Scan for the cell matching the given text and deliver its (x, y) coordinate at center. 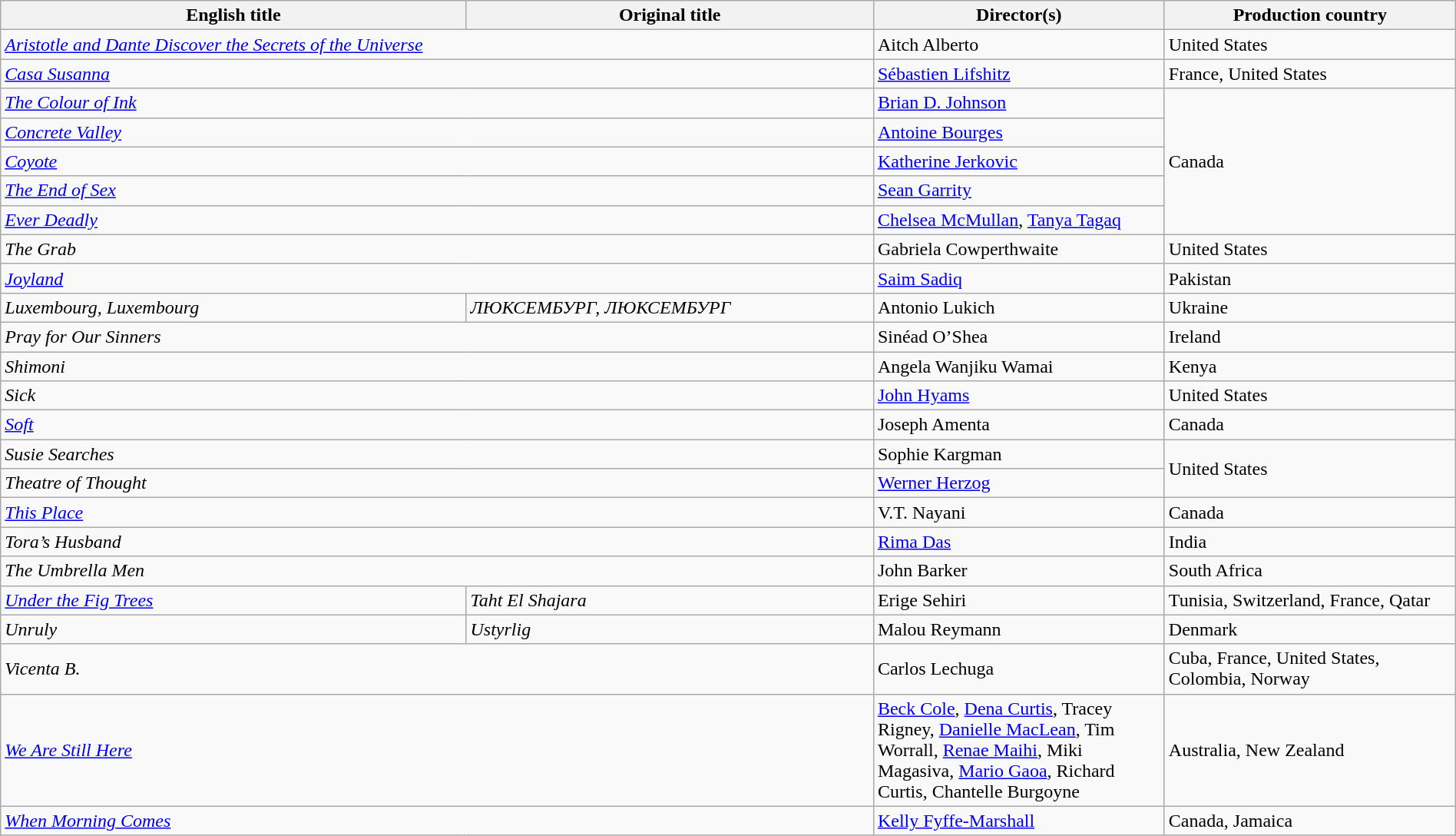
Canada, Jamaica (1310, 821)
Denmark (1310, 629)
Joyland (438, 278)
Cuba, France, United States, Colombia, Norway (1310, 668)
The End of Sex (438, 191)
Pray for Our Sinners (438, 337)
France, United States (1310, 74)
English title (233, 15)
Sinéad O’Shea (1018, 337)
Vicenta B. (438, 668)
Carlos Lechuga (1018, 668)
Ukraine (1310, 307)
Joseph Amenta (1018, 425)
Werner Herzog (1018, 483)
Production country (1310, 15)
We Are Still Here (438, 750)
India (1310, 542)
South Africa (1310, 571)
Antonio Lukich (1018, 307)
Chelsea McMullan, Tanya Tagaq (1018, 220)
Soft (438, 425)
John Hyams (1018, 396)
Pakistan (1310, 278)
Sean Garrity (1018, 191)
Aitch Alberto (1018, 45)
Malou Reymann (1018, 629)
Under the Fig Trees (233, 600)
The Umbrella Men (438, 571)
Sick (438, 396)
Angela Wanjiku Wamai (1018, 367)
V.T. Nayani (1018, 513)
Susie Searches (438, 454)
Sébastien Lifshitz (1018, 74)
Casa Susanna (438, 74)
Kelly Fyffe-Marshall (1018, 821)
Kenya (1310, 367)
Antoine Bourges (1018, 132)
Rima Das (1018, 542)
Luxembourg, Luxembourg (233, 307)
Tora’s Husband (438, 542)
Saim Sadiq (1018, 278)
Unruly (233, 629)
Coyote (438, 161)
When Morning Comes (438, 821)
The Colour of Ink (438, 103)
Theatre of Thought (438, 483)
Ustyrlig (670, 629)
Katherine Jerkovic (1018, 161)
ЛЮКСЕМБУРГ, ЛЮКСЕМБУРГ (670, 307)
Ever Deadly (438, 220)
Beck Cole, Dena Curtis, Tracey Rigney, Danielle MacLean, Tim Worrall, Renae Maihi, Miki Magasiva, Mario Gaoa, Richard Curtis, Chantelle Burgoyne (1018, 750)
Sophie Kargman (1018, 454)
This Place (438, 513)
Taht El Shajara (670, 600)
Concrete Valley (438, 132)
Shimoni (438, 367)
Erige Sehiri (1018, 600)
Brian D. Johnson (1018, 103)
Tunisia, Switzerland, France, Qatar (1310, 600)
Director(s) (1018, 15)
Gabriela Cowperthwaite (1018, 249)
Aristotle and Dante Discover the Secrets of the Universe (438, 45)
The Grab (438, 249)
Ireland (1310, 337)
John Barker (1018, 571)
Original title (670, 15)
Australia, New Zealand (1310, 750)
